Pinpoint the cell where the given text exists, returning its [x, y] midpoint coordinate. 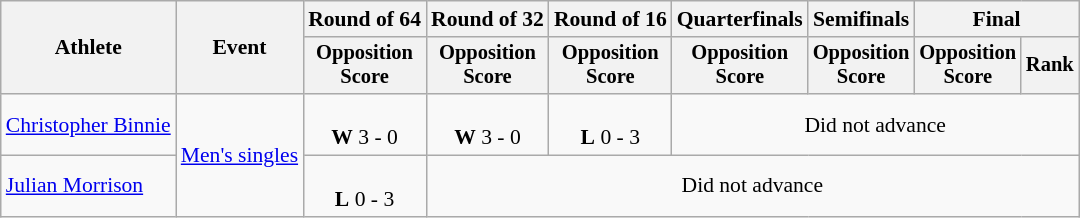
Christopher Binnie [88, 124]
Round of 32 [488, 19]
Men's singles [240, 155]
Julian Morrison [88, 186]
Semifinals [862, 19]
Round of 64 [364, 19]
Round of 16 [610, 19]
Quarterfinals [740, 19]
Rank [1050, 66]
Event [240, 48]
Athlete [88, 48]
Final [996, 19]
